Return (X, Y) of the center of cell containing provided text 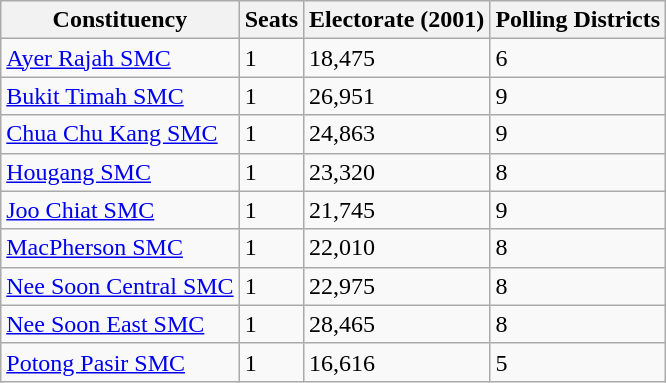
22,010 (397, 248)
Electorate (2001) (397, 20)
24,863 (397, 134)
Nee Soon East SMC (120, 324)
5 (578, 362)
26,951 (397, 96)
Potong Pasir SMC (120, 362)
23,320 (397, 172)
18,475 (397, 58)
22,975 (397, 286)
Nee Soon Central SMC (120, 286)
Joo Chiat SMC (120, 210)
MacPherson SMC (120, 248)
16,616 (397, 362)
Chua Chu Kang SMC (120, 134)
Bukit Timah SMC (120, 96)
Ayer Rajah SMC (120, 58)
6 (578, 58)
Constituency (120, 20)
Polling Districts (578, 20)
Hougang SMC (120, 172)
Seats (271, 20)
21,745 (397, 210)
28,465 (397, 324)
